Find where the given text appears and provide that cell's center as (X, Y) coordinate. 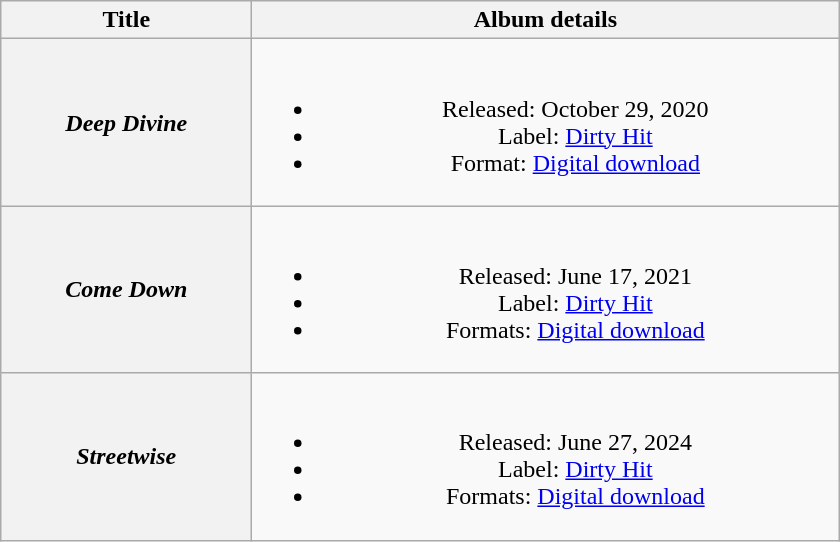
Streetwise (126, 456)
Released: October 29, 2020Label: Dirty HitFormat: Digital download (546, 122)
Title (126, 20)
Come Down (126, 290)
Released: June 17, 2021Label: Dirty HitFormats: Digital download (546, 290)
Album details (546, 20)
Released: June 27, 2024Label: Dirty HitFormats: Digital download (546, 456)
Deep Divine (126, 122)
